Search for the cell housing the specified text and yield its (x, y) center coordinate. 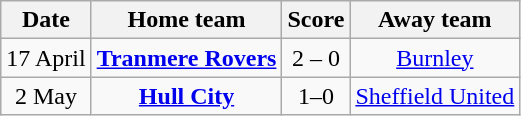
Score (316, 20)
2 – 0 (316, 58)
Date (46, 20)
Home team (186, 20)
Sheffield United (435, 96)
Tranmere Rovers (186, 58)
Hull City (186, 96)
Burnley (435, 58)
2 May (46, 96)
17 April (46, 58)
1–0 (316, 96)
Away team (435, 20)
